Extract the [X, Y] coordinate from the center of the cell holding the provided text.  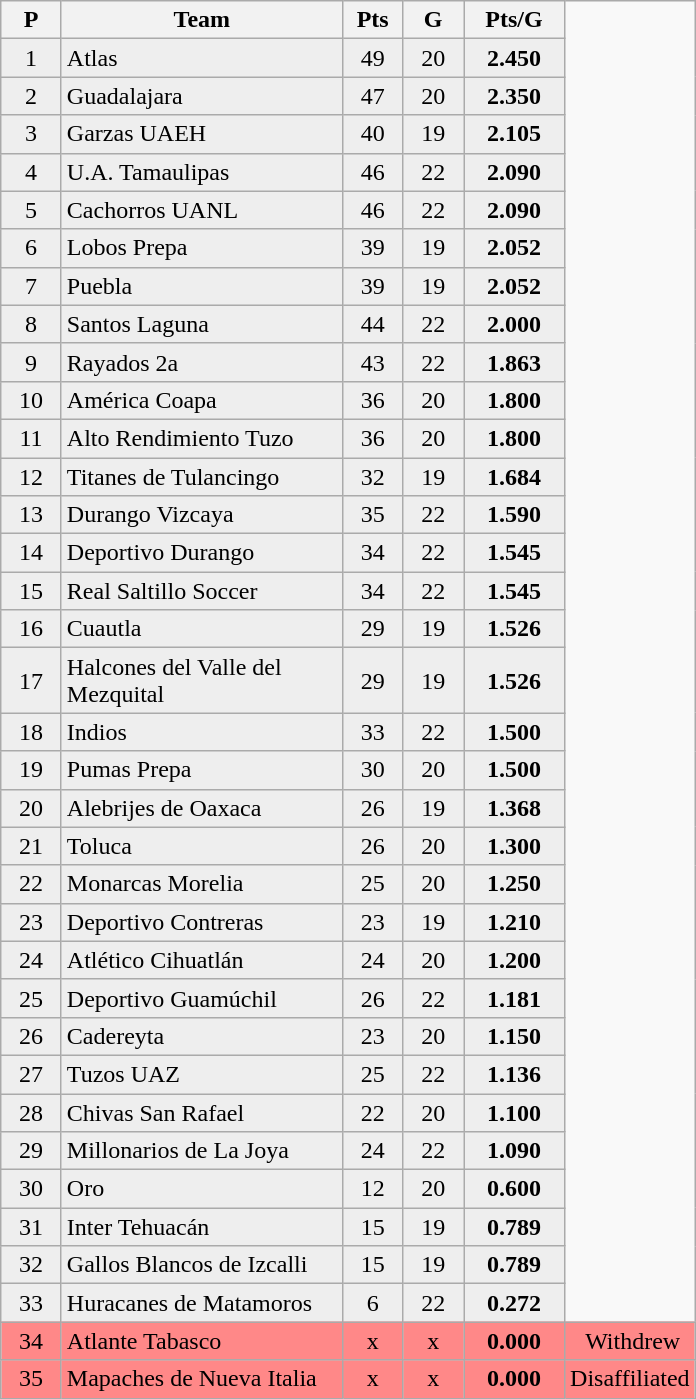
1.136 [514, 1074]
1.863 [514, 362]
0.600 [514, 1189]
2 [32, 96]
P [32, 20]
Lobos Prepa [202, 248]
28 [32, 1113]
11 [32, 438]
17 [32, 680]
Pumas Prepa [202, 770]
49 [372, 58]
U.A. Tamaulipas [202, 172]
Indios [202, 732]
1.090 [514, 1151]
Oro [202, 1189]
Chivas San Rafael [202, 1113]
Deportivo Guamúchil [202, 998]
Cuautla [202, 629]
13 [32, 515]
G [434, 20]
Cachorros UANL [202, 210]
Garzas UAEH [202, 134]
Alebrijes de Oaxaca [202, 808]
1.210 [514, 922]
2.105 [514, 134]
Titanes de Tulancingo [202, 477]
44 [372, 324]
0.272 [514, 1303]
18 [32, 732]
Disaffiliated [630, 1379]
Mapaches de Nueva Italia [202, 1379]
Atlético Cihuatlán [202, 960]
Alto Rendimiento Tuzo [202, 438]
Inter Tehuacán [202, 1227]
Monarcas Morelia [202, 884]
Team [202, 20]
América Coapa [202, 400]
14 [32, 553]
Huracanes de Matamoros [202, 1303]
9 [32, 362]
2.000 [514, 324]
Puebla [202, 286]
21 [32, 846]
8 [32, 324]
4 [32, 172]
Atlante Tabasco [202, 1341]
27 [32, 1074]
1.368 [514, 808]
1.100 [514, 1113]
Withdrew [630, 1341]
1.181 [514, 998]
1.300 [514, 846]
7 [32, 286]
2.450 [514, 58]
Cadereyta [202, 1036]
Atlas [202, 58]
1.684 [514, 477]
Guadalajara [202, 96]
Toluca [202, 846]
2.350 [514, 96]
10 [32, 400]
Real Saltillo Soccer [202, 591]
1.150 [514, 1036]
Pts [372, 20]
Santos Laguna [202, 324]
Gallos Blancos de Izcalli [202, 1265]
1.250 [514, 884]
5 [32, 210]
Pts/G [514, 20]
1 [32, 58]
Deportivo Durango [202, 553]
Tuzos UAZ [202, 1074]
Deportivo Contreras [202, 922]
43 [372, 362]
1.200 [514, 960]
47 [372, 96]
31 [32, 1227]
40 [372, 134]
1.590 [514, 515]
Millonarios de La Joya [202, 1151]
Halcones del Valle del Mezquital [202, 680]
Durango Vizcaya [202, 515]
Rayados 2a [202, 362]
16 [32, 629]
3 [32, 134]
